Scan for the cell matching the given text and deliver its (X, Y) coordinate at center. 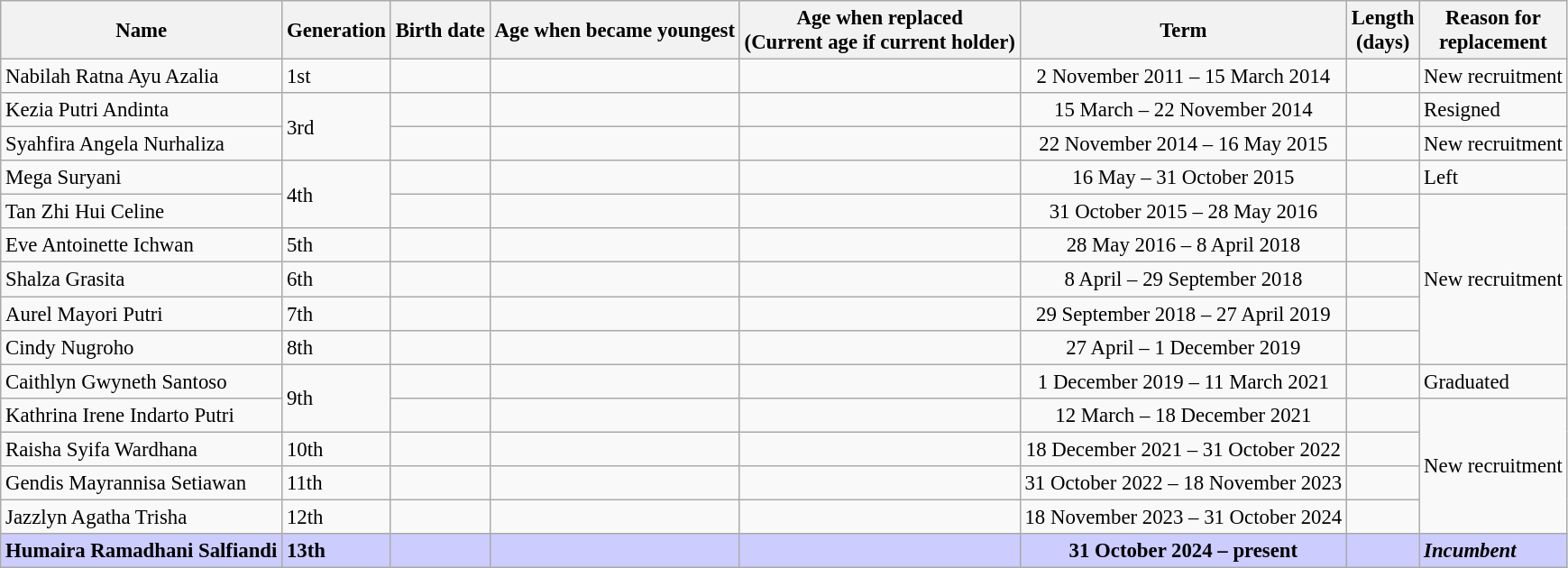
27 April – 1 December 2019 (1183, 347)
Graduated (1493, 381)
3rd (337, 126)
Eve Antoinette Ichwan (142, 246)
16 May – 31 October 2015 (1183, 178)
Aurel Mayori Putri (142, 314)
11th (337, 483)
13th (337, 551)
Kathrina Irene Indarto Putri (142, 415)
Caithlyn Gwyneth Santoso (142, 381)
12th (337, 517)
5th (337, 246)
Jazzlyn Agatha Trisha (142, 517)
4th (337, 195)
1 December 2019 – 11 March 2021 (1183, 381)
Left (1493, 178)
Age when became youngest (615, 31)
18 December 2021 – 31 October 2022 (1183, 449)
Resigned (1493, 110)
Cindy Nugroho (142, 347)
7th (337, 314)
Syahfira Angela Nurhaliza (142, 144)
Birth date (440, 31)
6th (337, 279)
9th (337, 399)
12 March – 18 December 2021 (1183, 415)
Incumbent (1493, 551)
Reason forreplacement (1493, 31)
28 May 2016 – 8 April 2018 (1183, 246)
Tan Zhi Hui Celine (142, 212)
Nabilah Ratna Ayu Azalia (142, 77)
31 October 2015 – 28 May 2016 (1183, 212)
Name (142, 31)
15 March – 22 November 2014 (1183, 110)
Humaira Ramadhani Salfiandi (142, 551)
31 October 2024 – present (1183, 551)
8th (337, 347)
Raisha Syifa Wardhana (142, 449)
8 April – 29 September 2018 (1183, 279)
Term (1183, 31)
1st (337, 77)
Gendis Mayrannisa Setiawan (142, 483)
22 November 2014 – 16 May 2015 (1183, 144)
Generation (337, 31)
Length(days) (1383, 31)
29 September 2018 – 27 April 2019 (1183, 314)
18 November 2023 – 31 October 2024 (1183, 517)
10th (337, 449)
2 November 2011 – 15 March 2014 (1183, 77)
31 October 2022 – 18 November 2023 (1183, 483)
Shalza Grasita (142, 279)
Age when replaced(Current age if current holder) (880, 31)
Kezia Putri Andinta (142, 110)
Mega Suryani (142, 178)
